Extract the (X, Y) coordinate from the center of the cell holding the provided text.  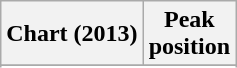
Peakposition (189, 34)
Chart (2013) (72, 34)
